Return (x, y) of the center of cell containing provided text 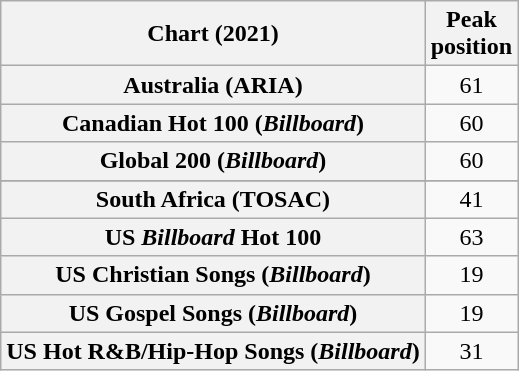
63 (471, 237)
Peakposition (471, 34)
41 (471, 199)
US Gospel Songs (Billboard) (213, 313)
31 (471, 351)
61 (471, 85)
Australia (ARIA) (213, 85)
US Billboard Hot 100 (213, 237)
Global 200 (Billboard) (213, 161)
US Hot R&B/Hip-Hop Songs (Billboard) (213, 351)
Chart (2021) (213, 34)
Canadian Hot 100 (Billboard) (213, 123)
South Africa (TOSAC) (213, 199)
US Christian Songs (Billboard) (213, 275)
